Locate the cell with the specified text and output its (x, y) center coordinate. 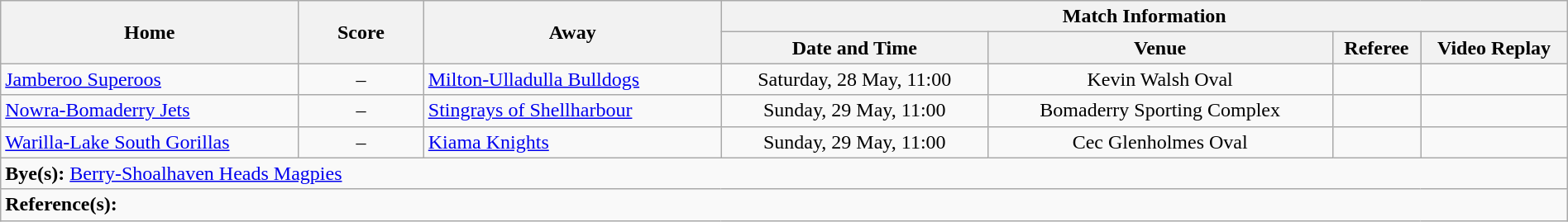
Bye(s): Berry-Shoalhaven Heads Magpies (784, 173)
Cec Glenholmes Oval (1159, 142)
Stingrays of Shellharbour (572, 111)
Bomaderry Sporting Complex (1159, 111)
Milton-Ulladulla Bulldogs (572, 79)
Date and Time (854, 48)
Venue (1159, 48)
Reference(s): (784, 205)
Match Information (1145, 17)
Score (361, 32)
Video Replay (1494, 48)
Saturday, 28 May, 11:00 (854, 79)
Nowra-Bomaderry Jets (150, 111)
Warilla-Lake South Gorillas (150, 142)
Kevin Walsh Oval (1159, 79)
Away (572, 32)
Jamberoo Superoos (150, 79)
Referee (1376, 48)
Home (150, 32)
Kiama Knights (572, 142)
